For the text-containing cell, return its midpoint in [X, Y] coordinate format. 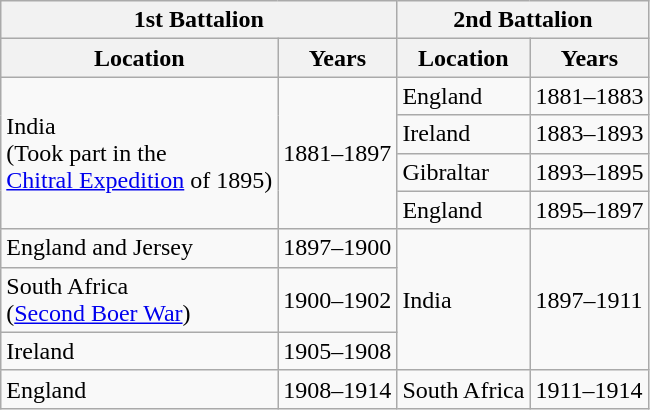
India (Took part in the Chitral Expedition of 1895) [140, 153]
1881–1883 [590, 96]
1911–1914 [590, 389]
South Africa [464, 389]
1897–1900 [338, 248]
England and Jersey [140, 248]
1895–1897 [590, 210]
South Africa (Second Boer War) [140, 300]
Gibraltar [464, 172]
1905–1908 [338, 351]
1st Battalion [199, 20]
1893–1895 [590, 172]
1883–1893 [590, 134]
1908–1914 [338, 389]
India [464, 300]
1897–1911 [590, 300]
1881–1897 [338, 153]
2nd Battalion [523, 20]
1900–1902 [338, 300]
